Return the (x, y) coordinate for the center point of the cell that contains the specified text.  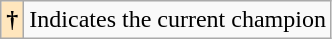
† (12, 20)
Indicates the current champion (178, 20)
